Detect which cell encompasses the target text, then output its [x, y] center coordinate. 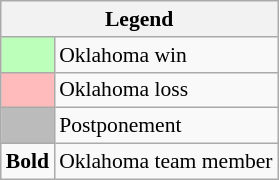
Oklahoma win [166, 55]
Bold [28, 162]
Oklahoma team member [166, 162]
Legend [140, 19]
Postponement [166, 126]
Oklahoma loss [166, 90]
